Capture the cell that displays the provided text and extract its [X, Y] central coordinate. 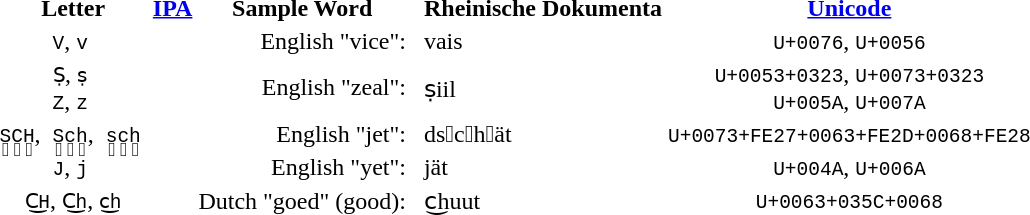
English "yet": [302, 167]
English "vice": [302, 41]
English "zeal": [302, 88]
jät [542, 167]
English "jet": [302, 134]
ds︧c︭h︨ät [542, 134]
ṣiil [542, 88]
vais [542, 41]
